Scan for the cell matching the given text and deliver its [X, Y] coordinate at center. 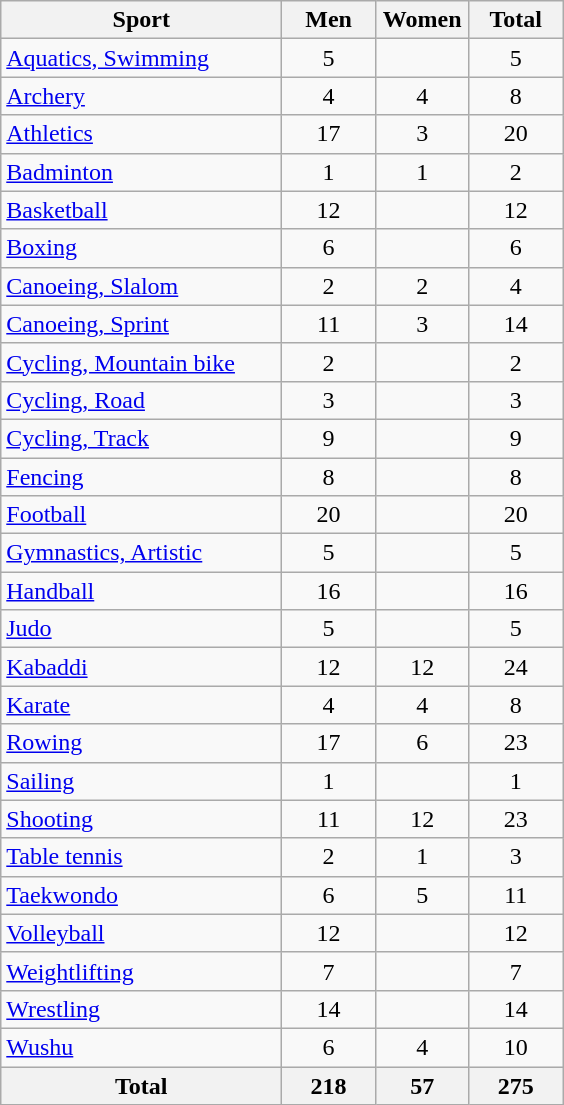
Taekwondo [142, 895]
Volleyball [142, 933]
Aquatics, Swimming [142, 58]
Shooting [142, 819]
Fencing [142, 477]
10 [516, 1047]
Weightlifting [142, 971]
Archery [142, 96]
Gymnastics, Artistic [142, 553]
Kabaddi [142, 667]
57 [422, 1085]
Cycling, Mountain bike [142, 362]
Canoeing, Sprint [142, 324]
Handball [142, 591]
Table tennis [142, 857]
Rowing [142, 743]
24 [516, 667]
Women [422, 20]
Basketball [142, 210]
Men [329, 20]
Karate [142, 705]
Football [142, 515]
Wrestling [142, 1009]
275 [516, 1085]
Sailing [142, 781]
Sport [142, 20]
Judo [142, 629]
Badminton [142, 172]
218 [329, 1085]
Wushu [142, 1047]
Athletics [142, 134]
Cycling, Road [142, 400]
Canoeing, Slalom [142, 286]
Cycling, Track [142, 438]
Boxing [142, 248]
